For the text-containing cell, return its midpoint in [x, y] coordinate format. 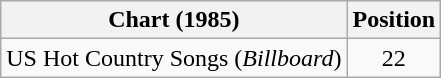
US Hot Country Songs (Billboard) [174, 58]
22 [394, 58]
Chart (1985) [174, 20]
Position [394, 20]
